Determine the [x, y] coordinate at the center of the cell enclosing the given text.  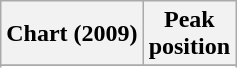
Peak position [189, 34]
Chart (2009) [72, 34]
